Scan for the cell matching the given text and deliver its [X, Y] coordinate at center. 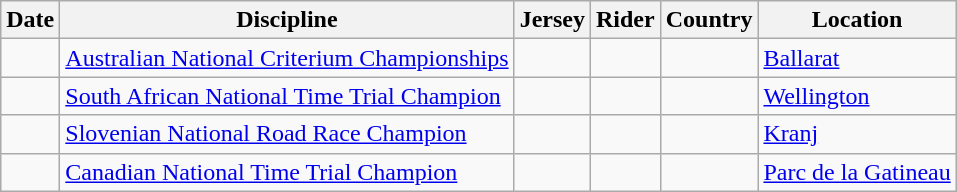
Slovenian National Road Race Champion [287, 134]
Kranj [857, 134]
South African National Time Trial Champion [287, 96]
Rider [625, 20]
Date [30, 20]
Australian National Criterium Championships [287, 58]
Canadian National Time Trial Champion [287, 172]
Location [857, 20]
Discipline [287, 20]
Parc de la Gatineau [857, 172]
Jersey [552, 20]
Country [709, 20]
Ballarat [857, 58]
Wellington [857, 96]
